Scan for the cell matching the given text and deliver its (x, y) coordinate at center. 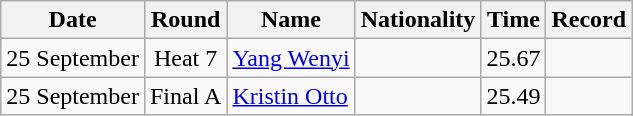
Yang Wenyi (291, 58)
Record (589, 20)
Date (73, 20)
Nationality (418, 20)
Round (185, 20)
25.67 (514, 58)
Kristin Otto (291, 96)
Time (514, 20)
Heat 7 (185, 58)
25.49 (514, 96)
Name (291, 20)
Final A (185, 96)
